Determine the [X, Y] coordinate at the center of the cell enclosing the given text.  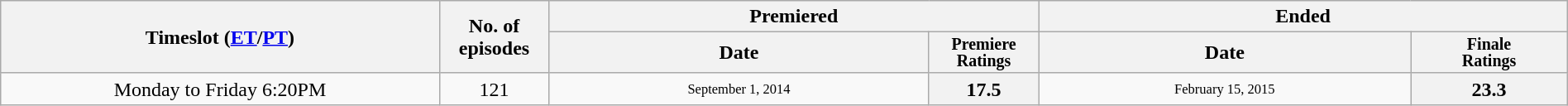
17.5 [984, 89]
Timeslot (ET/PT) [220, 37]
September 1, 2014 [739, 89]
23.3 [1489, 89]
121 [495, 89]
PremiereRatings [984, 53]
FinaleRatings [1489, 53]
February 15, 2015 [1225, 89]
No. ofepisodes [495, 37]
Premiered [794, 17]
Ended [1303, 17]
Monday to Friday 6:20PM [220, 89]
